Find where the given text appears and provide that cell's center as (x, y) coordinate. 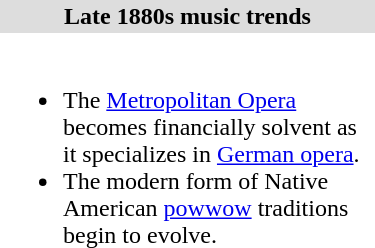
Late 1880s music trends (188, 16)
